Extract the (x, y) coordinate from the center of the cell holding the provided text.  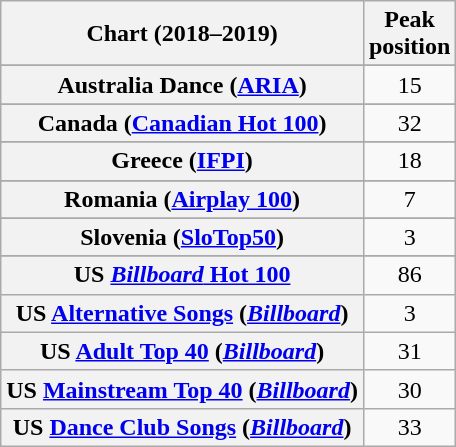
US Mainstream Top 40 (Billboard) (182, 389)
32 (409, 123)
Chart (2018–2019) (182, 34)
Greece (IFPI) (182, 161)
Slovenia (SloTop50) (182, 237)
Australia Dance (ARIA) (182, 85)
US Alternative Songs (Billboard) (182, 313)
US Billboard Hot 100 (182, 275)
18 (409, 161)
Romania (Airplay 100) (182, 199)
Peakposition (409, 34)
Canada (Canadian Hot 100) (182, 123)
15 (409, 85)
31 (409, 351)
US Dance Club Songs (Billboard) (182, 427)
30 (409, 389)
7 (409, 199)
US Adult Top 40 (Billboard) (182, 351)
33 (409, 427)
86 (409, 275)
